Search for the cell housing the specified text and yield its (x, y) center coordinate. 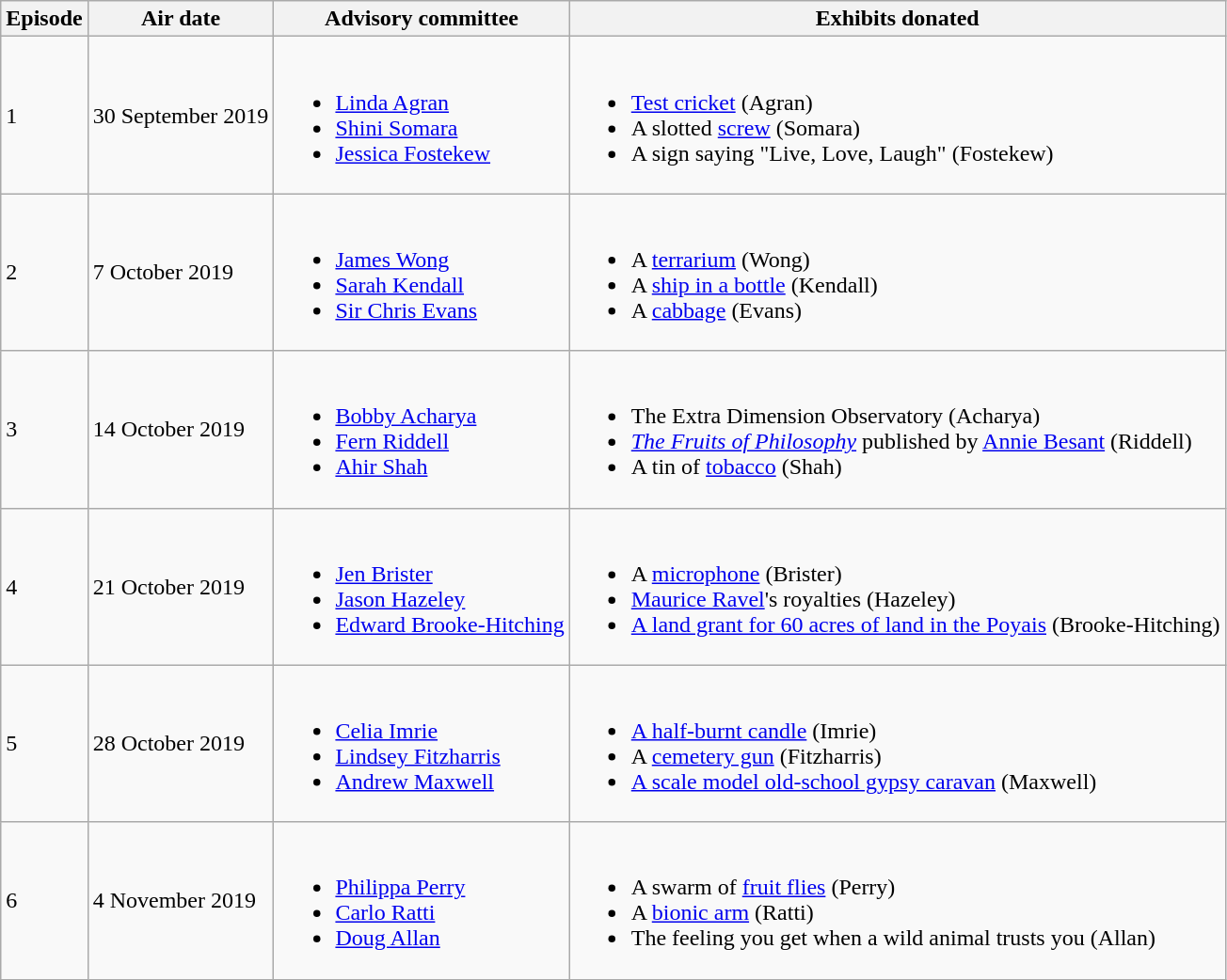
4 November 2019 (181, 901)
28 October 2019 (181, 743)
Linda AgranShini SomaraJessica Fostekew (422, 115)
21 October 2019 (181, 587)
Episode (44, 19)
The Extra Dimension Observatory (Acharya)The Fruits of Philosophy published by Annie Besant (Riddell)A tin of tobacco (Shah) (898, 429)
A terrarium (Wong)A ship in a bottle (Kendall)A cabbage (Evans) (898, 273)
4 (44, 587)
7 October 2019 (181, 273)
Air date (181, 19)
5 (44, 743)
1 (44, 115)
14 October 2019 (181, 429)
6 (44, 901)
2 (44, 273)
Celia ImrieLindsey FitzharrisAndrew Maxwell (422, 743)
A microphone (Brister)Maurice Ravel's royalties (Hazeley)A land grant for 60 acres of land in the Poyais (Brooke-Hitching) (898, 587)
Bobby AcharyaFern RiddellAhir Shah (422, 429)
Test cricket (Agran)A slotted screw (Somara)A sign saying "Live, Love, Laugh" (Fostekew) (898, 115)
A half-burnt candle (Imrie)A cemetery gun (Fitzharris)A scale model old-school gypsy caravan (Maxwell) (898, 743)
A swarm of fruit flies (Perry)A bionic arm (Ratti)The feeling you get when a wild animal trusts you (Allan) (898, 901)
James WongSarah KendallSir Chris Evans (422, 273)
30 September 2019 (181, 115)
Advisory committee (422, 19)
Philippa PerryCarlo RattiDoug Allan (422, 901)
Jen BristerJason HazeleyEdward Brooke-Hitching (422, 587)
Exhibits donated (898, 19)
3 (44, 429)
